Scan for the cell matching the given text and deliver its [X, Y] coordinate at center. 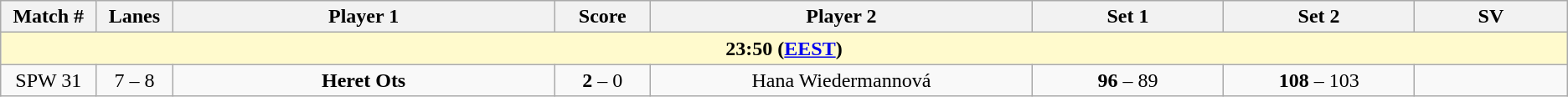
Player 1 [364, 17]
96 – 89 [1127, 80]
Set 1 [1127, 17]
Heret Ots [364, 80]
23:50 (EEST) [784, 48]
Player 2 [841, 17]
SPW 31 [49, 80]
Score [602, 17]
Hana Wiedermannová [841, 80]
7 – 8 [134, 80]
2 – 0 [602, 80]
108 – 103 [1319, 80]
SV [1491, 17]
Match # [49, 17]
Set 2 [1319, 17]
Lanes [134, 17]
